For the text-containing cell, return its midpoint in [x, y] coordinate format. 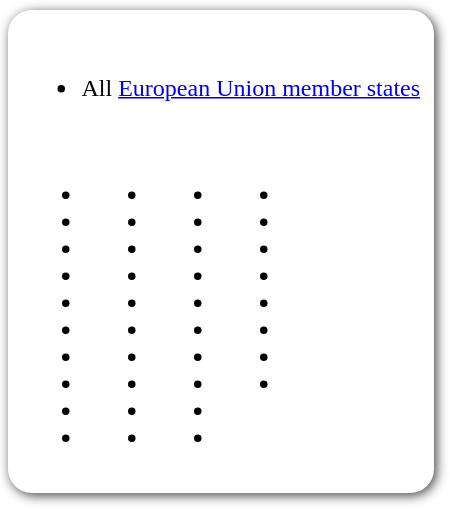
All European Union member states [221, 252]
